Detect which cell encompasses the target text, then output its [X, Y] center coordinate. 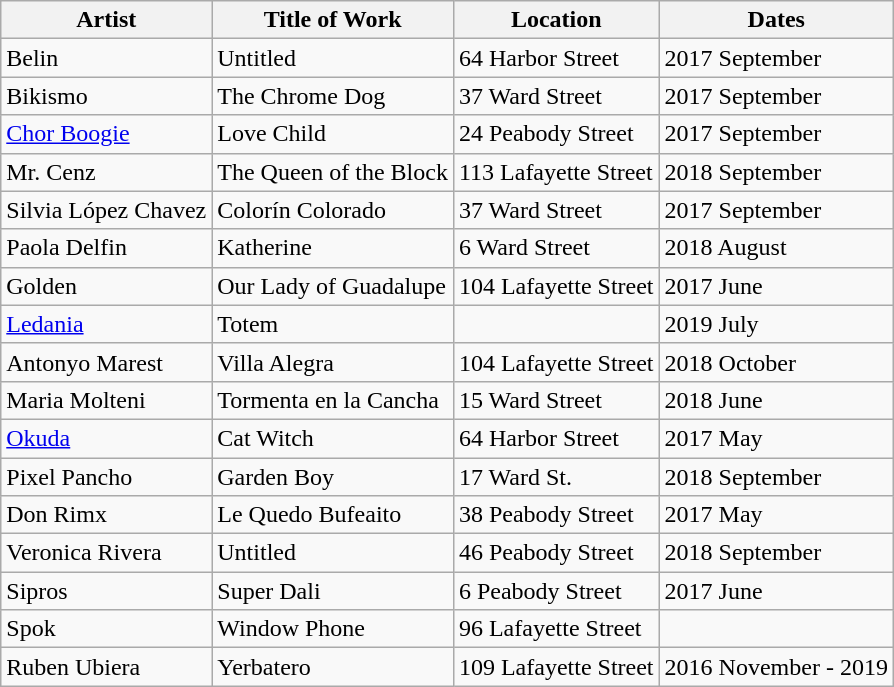
Villa Alegra [333, 362]
Silvia López Chavez [106, 210]
Chor Boogie [106, 134]
Bikismo [106, 96]
15 Ward Street [556, 400]
24 Peabody Street [556, 134]
Super Dali [333, 591]
Love Child [333, 134]
Sipros [106, 591]
Ledania [106, 324]
2019 July [776, 324]
Golden [106, 286]
Garden Boy [333, 477]
The Chrome Dog [333, 96]
Location [556, 20]
2018 August [776, 248]
Belin [106, 58]
Pixel Pancho [106, 477]
Mr. Cenz [106, 172]
Veronica Rivera [106, 553]
Le Quedo Bufeaito [333, 515]
Dates [776, 20]
Window Phone [333, 629]
Spok [106, 629]
38 Peabody Street [556, 515]
Katherine [333, 248]
Ruben Ubiera [106, 667]
Artist [106, 20]
2016 November - 2019 [776, 667]
109 Lafayette Street [556, 667]
2018 June [776, 400]
6 Peabody Street [556, 591]
96 Lafayette Street [556, 629]
Tormenta en la Cancha [333, 400]
Antonyo Marest [106, 362]
Yerbatero [333, 667]
6 Ward Street [556, 248]
Paola Delfin [106, 248]
17 Ward St. [556, 477]
Okuda [106, 438]
Our Lady of Guadalupe [333, 286]
Maria Molteni [106, 400]
Cat Witch [333, 438]
Title of Work [333, 20]
2018 October [776, 362]
Colorín Colorado [333, 210]
Totem [333, 324]
The Queen of the Block [333, 172]
113 Lafayette Street [556, 172]
Don Rimx [106, 515]
46 Peabody Street [556, 553]
